Search for the cell housing the specified text and yield its [X, Y] center coordinate. 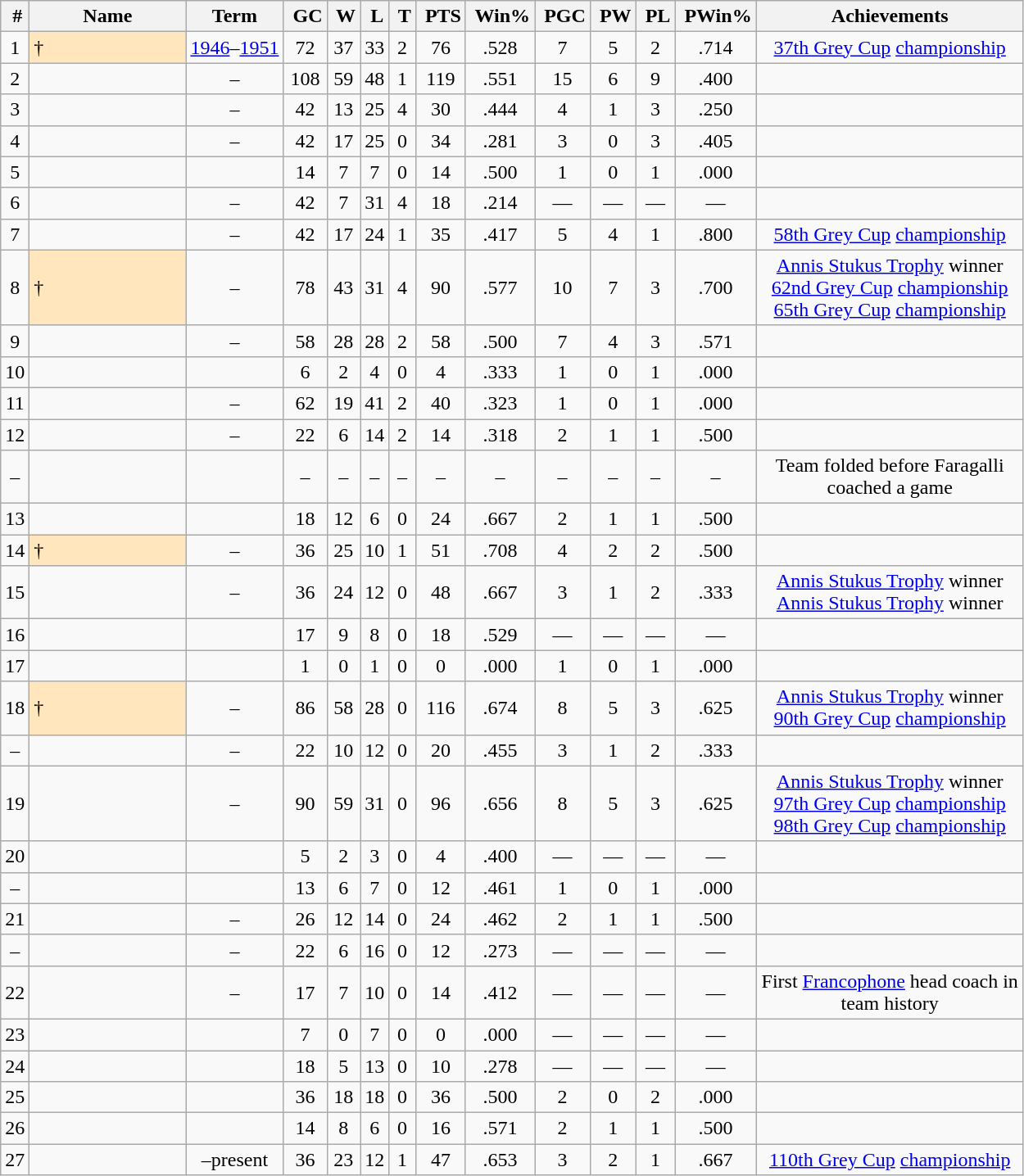
.462 [500, 919]
21 [15, 919]
37th Grey Cup championship [890, 47]
# [15, 16]
PGC [563, 16]
.800 [716, 234]
27 [15, 1160]
35 [441, 234]
11 [15, 403]
.653 [500, 1160]
96 [441, 803]
76 [441, 47]
PWin% [716, 16]
.700 [716, 287]
.214 [500, 203]
Achievements [890, 16]
.529 [500, 635]
.455 [500, 750]
Name [108, 16]
110th Grey Cup championship [890, 1160]
119 [441, 79]
34 [441, 141]
.273 [500, 950]
.577 [500, 287]
Annis Stukus Trophy winner Annis Stukus Trophy winner [890, 593]
58th Grey Cup championship [890, 234]
78 [305, 287]
T [403, 16]
Annis Stukus Trophy winner97th Grey Cup championship98th Grey Cup championship [890, 803]
37 [344, 47]
.405 [716, 141]
.461 [500, 888]
1946–1951 [234, 47]
Team folded before Faragalli coached a game [890, 477]
L [375, 16]
W [344, 16]
PW [613, 16]
51 [441, 550]
33 [375, 47]
PTS [441, 16]
First Francophone head coach in team history [890, 993]
–present [234, 1160]
.551 [500, 79]
.278 [500, 1065]
.444 [500, 110]
47 [441, 1160]
.323 [500, 403]
.528 [500, 47]
.281 [500, 141]
Annis Stukus Trophy winner90th Grey Cup championship [890, 708]
.412 [500, 993]
.250 [716, 110]
.674 [500, 708]
Win% [500, 16]
.656 [500, 803]
43 [344, 287]
108 [305, 79]
.318 [500, 435]
Term [234, 16]
GC [305, 16]
40 [441, 403]
30 [441, 110]
.714 [716, 47]
Annis Stukus Trophy winner62nd Grey Cup championship65th Grey Cup championship [890, 287]
.708 [500, 550]
116 [441, 708]
62 [305, 403]
41 [375, 403]
72 [305, 47]
.417 [500, 234]
86 [305, 708]
PL [655, 16]
